Return (x, y) of the center of cell containing provided text 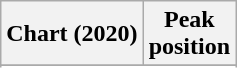
Chart (2020) (72, 34)
Peakposition (189, 34)
